Scan for the cell matching the given text and deliver its (X, Y) coordinate at center. 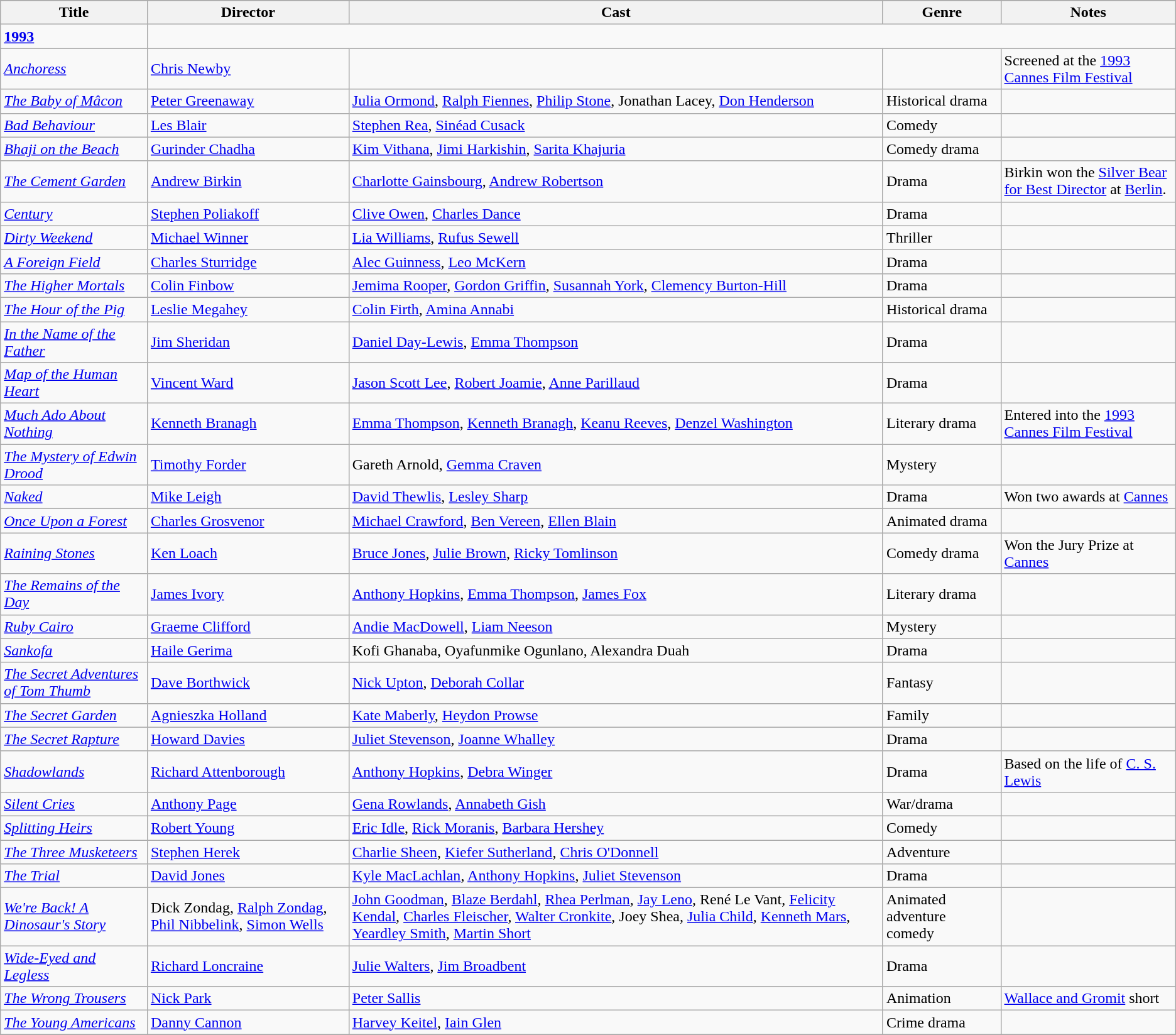
Dave Borthwick (248, 682)
Peter Greenaway (248, 101)
The Secret Rapture (74, 739)
Wide-Eyed and Legless (74, 967)
Kim Vithana, Jimi Harkishin, Sarita Khajuria (616, 149)
Les Blair (248, 125)
A Foreign Field (74, 261)
Gurinder Chadha (248, 149)
Screened at the 1993 Cannes Film Festival (1088, 69)
Colin Finbow (248, 285)
Nick Upton, Deborah Collar (616, 682)
Graeme Clifford (248, 627)
Harvey Keitel, Iain Glen (616, 1022)
The Trial (74, 876)
Fantasy (942, 682)
Michael Winner (248, 238)
The Young Americans (74, 1022)
Jason Scott Lee, Robert Joamie, Anne Parillaud (616, 383)
Dick Zondag, Ralph Zondag, Phil Nibbelink, Simon Wells (248, 917)
David Thewlis, Lesley Sharp (616, 497)
Chris Newby (248, 69)
Animated drama (942, 521)
Timothy Forder (248, 465)
Sankofa (74, 650)
Animated adventure comedy (942, 917)
Anthony Hopkins, Debra Winger (616, 772)
Howard Davies (248, 739)
Peter Sallis (616, 999)
Entered into the 1993 Cannes Film Festival (1088, 424)
Charles Grosvenor (248, 521)
Colin Firth, Amina Annabi (616, 309)
Gena Rowlands, Annabeth Gish (616, 804)
Alec Guinness, Leo McKern (616, 261)
Map of the Human Heart (74, 383)
Ruby Cairo (74, 627)
The Secret Adventures of Tom Thumb (74, 682)
Robert Young (248, 828)
Mike Leigh (248, 497)
Nick Park (248, 999)
The Higher Mortals (74, 285)
Gareth Arnold, Gemma Craven (616, 465)
Leslie Megahey (248, 309)
Thriller (942, 238)
Andrew Birkin (248, 181)
We're Back! A Dinosaur's Story (74, 917)
Daniel Day-Lewis, Emma Thompson (616, 342)
Anthony Hopkins, Emma Thompson, James Fox (616, 594)
Julie Walters, Jim Broadbent (616, 967)
Charles Sturridge (248, 261)
Bad Behaviour (74, 125)
The Baby of Mâcon (74, 101)
Richard Attenborough (248, 772)
Charlie Sheen, Kiefer Sutherland, Chris O'Donnell (616, 852)
The Secret Garden (74, 715)
David Jones (248, 876)
Century (74, 214)
Anthony Page (248, 804)
Haile Gerima (248, 650)
Genre (942, 13)
Jim Sheridan (248, 342)
Danny Cannon (248, 1022)
Director (248, 13)
Julia Ormond, Ralph Fiennes, Philip Stone, Jonathan Lacey, Don Henderson (616, 101)
The Remains of the Day (74, 594)
Crime drama (942, 1022)
1993 (74, 36)
Birkin won the Silver Bear for Best Director at Berlin. (1088, 181)
Richard Loncraine (248, 967)
Clive Owen, Charles Dance (616, 214)
Michael Crawford, Ben Vereen, Ellen Blain (616, 521)
Won the Jury Prize at Cannes (1088, 553)
Kate Maberly, Heydon Prowse (616, 715)
Family (942, 715)
Once Upon a Forest (74, 521)
The Three Musketeers (74, 852)
Bruce Jones, Julie Brown, Ricky Tomlinson (616, 553)
Cast (616, 13)
Kyle MacLachlan, Anthony Hopkins, Juliet Stevenson (616, 876)
Eric Idle, Rick Moranis, Barbara Hershey (616, 828)
Stephen Poliakoff (248, 214)
Bhaji on the Beach (74, 149)
Splitting Heirs (74, 828)
Emma Thompson, Kenneth Branagh, Keanu Reeves, Denzel Washington (616, 424)
Won two awards at Cannes (1088, 497)
Jemima Rooper, Gordon Griffin, Susannah York, Clemency Burton-Hill (616, 285)
Raining Stones (74, 553)
James Ivory (248, 594)
Charlotte Gainsbourg, Andrew Robertson (616, 181)
The Mystery of Edwin Drood (74, 465)
War/drama (942, 804)
Agnieszka Holland (248, 715)
Lia Williams, Rufus Sewell (616, 238)
Ken Loach (248, 553)
The Cement Garden (74, 181)
Kofi Ghanaba, Oyafunmike Ogunlano, Alexandra Duah (616, 650)
Based on the life of C. S. Lewis (1088, 772)
Adventure (942, 852)
Stephen Herek (248, 852)
Juliet Stevenson, Joanne Whalley (616, 739)
The Hour of the Pig (74, 309)
In the Name of the Father (74, 342)
Andie MacDowell, Liam Neeson (616, 627)
Dirty Weekend (74, 238)
Anchoress (74, 69)
Vincent Ward (248, 383)
Title (74, 13)
Naked (74, 497)
Shadowlands (74, 772)
Silent Cries (74, 804)
Much Ado About Nothing (74, 424)
Animation (942, 999)
Stephen Rea, Sinéad Cusack (616, 125)
Notes (1088, 13)
Wallace and Gromit short (1088, 999)
Kenneth Branagh (248, 424)
The Wrong Trousers (74, 999)
